For the text-containing cell, return its midpoint in [X, Y] coordinate format. 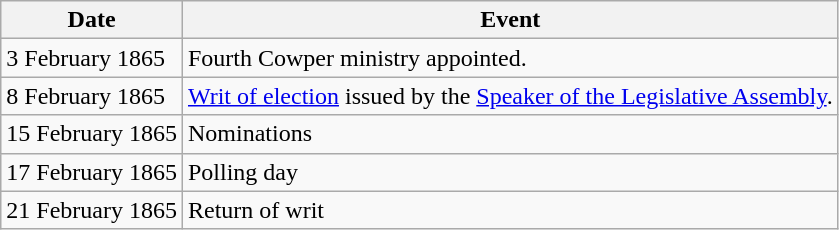
3 February 1865 [92, 58]
Return of writ [510, 210]
Writ of election issued by the Speaker of the Legislative Assembly. [510, 96]
8 February 1865 [92, 96]
Nominations [510, 134]
15 February 1865 [92, 134]
Fourth Cowper ministry appointed. [510, 58]
Polling day [510, 172]
21 February 1865 [92, 210]
Date [92, 20]
Event [510, 20]
17 February 1865 [92, 172]
